Pinpoint the cell where the given text exists, returning its [x, y] midpoint coordinate. 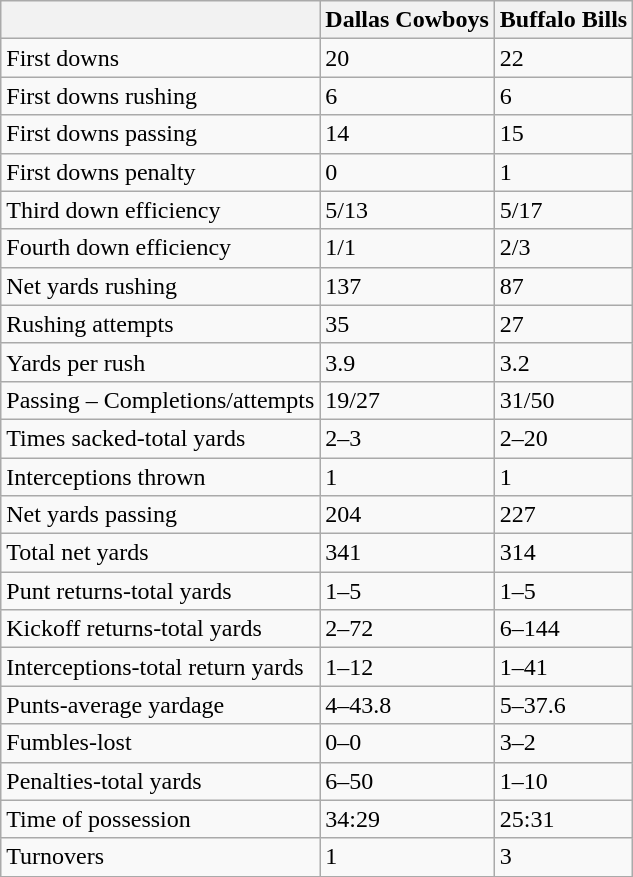
Third down efficiency [160, 210]
2–20 [563, 438]
Turnovers [160, 857]
14 [407, 134]
2/3 [563, 248]
Net yards rushing [160, 286]
25:31 [563, 819]
6–50 [407, 781]
First downs passing [160, 134]
3.2 [563, 362]
20 [407, 58]
3–2 [563, 743]
Times sacked-total yards [160, 438]
87 [563, 286]
0 [407, 172]
15 [563, 134]
0–0 [407, 743]
First downs [160, 58]
1–10 [563, 781]
4–43.8 [407, 705]
27 [563, 324]
Total net yards [160, 553]
Net yards passing [160, 515]
Penalties-total yards [160, 781]
2–3 [407, 438]
Kickoff returns-total yards [160, 629]
314 [563, 553]
2–72 [407, 629]
137 [407, 286]
31/50 [563, 400]
6–144 [563, 629]
35 [407, 324]
22 [563, 58]
19/27 [407, 400]
Time of possession [160, 819]
1–41 [563, 667]
3.9 [407, 362]
204 [407, 515]
Interceptions thrown [160, 477]
Yards per rush [160, 362]
First downs penalty [160, 172]
Passing – Completions/attempts [160, 400]
5/13 [407, 210]
5/17 [563, 210]
Interceptions-total return yards [160, 667]
Fumbles-lost [160, 743]
341 [407, 553]
34:29 [407, 819]
5–37.6 [563, 705]
227 [563, 515]
3 [563, 857]
Dallas Cowboys [407, 20]
1–12 [407, 667]
Buffalo Bills [563, 20]
Punts-average yardage [160, 705]
First downs rushing [160, 96]
Punt returns-total yards [160, 591]
Fourth down efficiency [160, 248]
Rushing attempts [160, 324]
1/1 [407, 248]
